Determine the (x, y) coordinate at the center of the cell enclosing the given text.  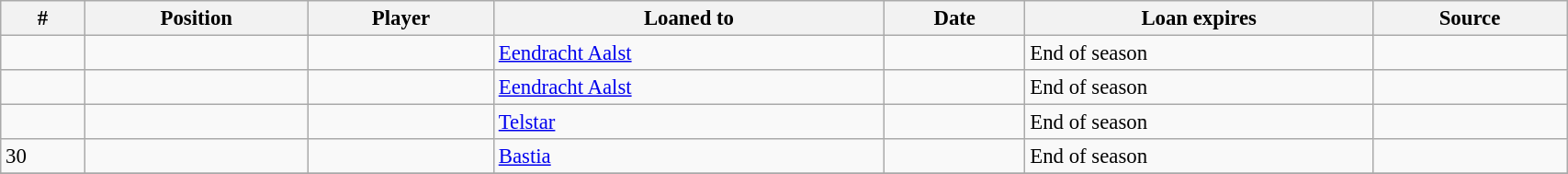
Loaned to (689, 18)
Loan expires (1199, 18)
# (42, 18)
30 (42, 157)
Telstar (689, 122)
Source (1470, 18)
Player (401, 18)
Bastia (689, 157)
Date (954, 18)
Position (197, 18)
